Return (X, Y) of the center of cell containing provided text 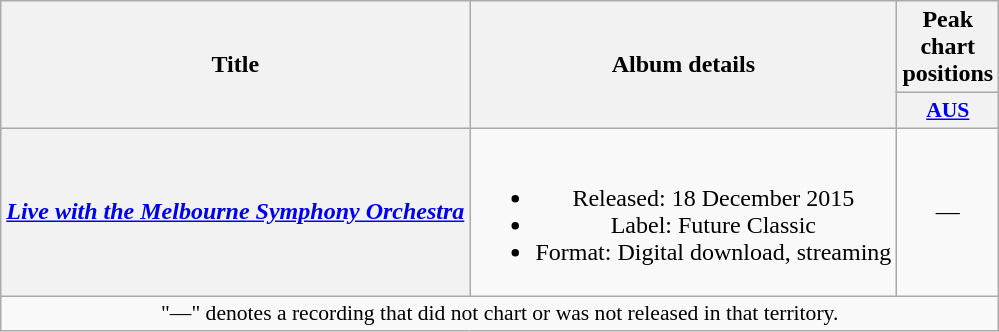
Live with the Melbourne Symphony Orchestra (236, 212)
Released: 18 December 2015Label: Future ClassicFormat: Digital download, streaming (684, 212)
Album details (684, 65)
AUS (948, 111)
"—" denotes a recording that did not chart or was not released in that territory. (500, 314)
Peak chart positions (948, 47)
Title (236, 65)
— (948, 212)
